Pinpoint the cell where the given text exists, returning its (x, y) midpoint coordinate. 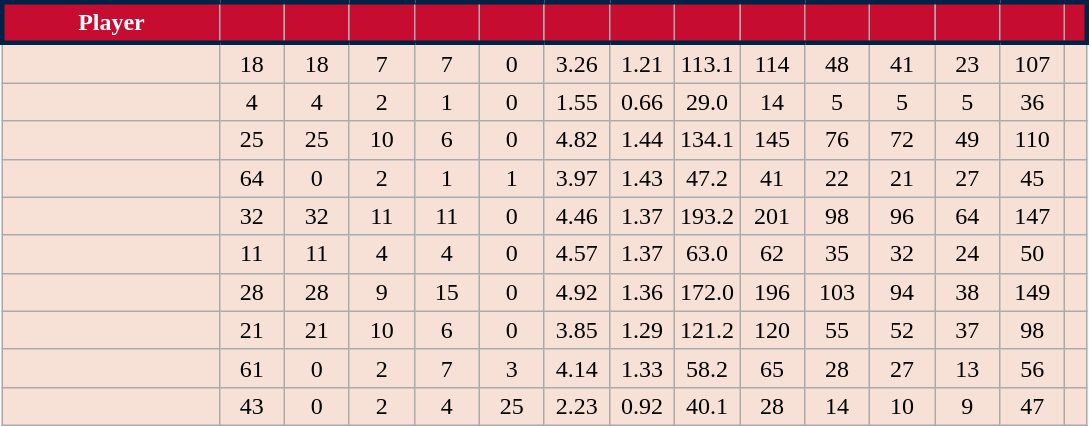
149 (1032, 292)
1.21 (642, 63)
35 (838, 254)
103 (838, 292)
1.36 (642, 292)
193.2 (706, 216)
120 (772, 330)
121.2 (706, 330)
4.46 (576, 216)
65 (772, 368)
50 (1032, 254)
24 (968, 254)
196 (772, 292)
61 (252, 368)
29.0 (706, 102)
0.92 (642, 406)
1.33 (642, 368)
55 (838, 330)
0.66 (642, 102)
94 (902, 292)
134.1 (706, 140)
4.92 (576, 292)
114 (772, 63)
47.2 (706, 178)
47 (1032, 406)
13 (968, 368)
147 (1032, 216)
52 (902, 330)
58.2 (706, 368)
62 (772, 254)
4.82 (576, 140)
172.0 (706, 292)
49 (968, 140)
72 (902, 140)
76 (838, 140)
1.29 (642, 330)
2.23 (576, 406)
22 (838, 178)
43 (252, 406)
1.55 (576, 102)
45 (1032, 178)
1.43 (642, 178)
96 (902, 216)
40.1 (706, 406)
15 (446, 292)
23 (968, 63)
3 (512, 368)
201 (772, 216)
107 (1032, 63)
3.85 (576, 330)
3.97 (576, 178)
110 (1032, 140)
1.44 (642, 140)
56 (1032, 368)
4.57 (576, 254)
38 (968, 292)
36 (1032, 102)
3.26 (576, 63)
Player (110, 22)
63.0 (706, 254)
48 (838, 63)
37 (968, 330)
4.14 (576, 368)
145 (772, 140)
113.1 (706, 63)
